Output the [X, Y] coordinate of the center of the cell containing the given text.  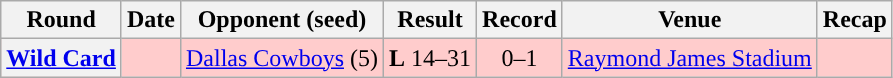
L 14–31 [430, 58]
Result [430, 20]
Venue [690, 20]
Dallas Cowboys (5) [282, 58]
Recap [854, 20]
0–1 [520, 58]
Round [62, 20]
Wild Card [62, 58]
Record [520, 20]
Raymond James Stadium [690, 58]
Date [150, 20]
Opponent (seed) [282, 20]
